Return the [X, Y] coordinate for the center point of the cell that contains the specified text.  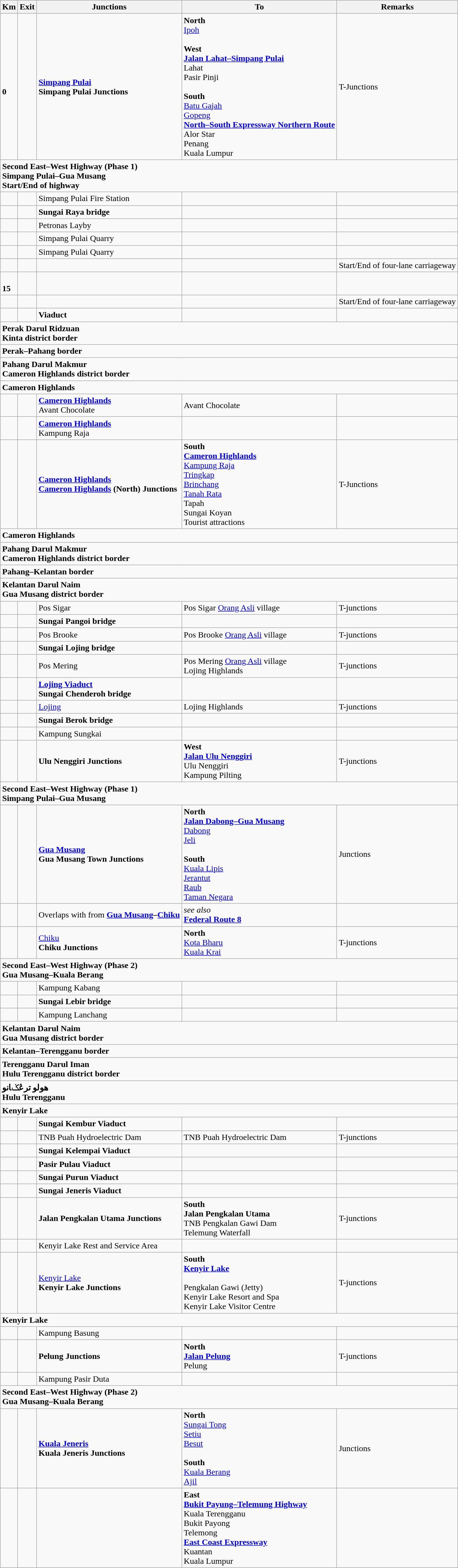
see also Federal Route 8 [259, 915]
Kampung Pasir Duta [109, 1379]
West Jalan Ulu NenggiriUlu NenggiriKampung Pilting [259, 761]
North IpohWest Jalan Lahat–Simpang Pulai Lahat Pasir PinjiSouth Batu Gajah Gopeng North–South Expressway Northern RouteAlor StarPenangKuala Lumpur [259, 87]
East Bukit Payung–Telemung Highway Kuala Terengganu Bukit Payong Telemong East Coast ExpresswayKuantanKuala Lumpur [259, 1528]
Km [9, 7]
SouthKenyir Lake Pengkalan Gawi (Jetty)Kenyir Lake Resort and SpaKenyir Lake Visitor Centre [259, 1283]
Sungai Purun Viaduct [109, 1177]
Pos Brooke Orang Asli village [259, 634]
Kampung Basung [109, 1333]
South Jalan Pengkalan UtamaTNB Pengkalan Gawi DamTelemung Waterfall [259, 1218]
Ulu Nenggiri Junctions [109, 761]
Jalan Pengkalan Utama Junctions [109, 1218]
Simpang Pulai Fire Station [109, 199]
Kenyir LakeKenyir Lake Junctions [109, 1283]
15 [9, 283]
Pos Sigar [109, 608]
Sungai Lebir bridge [109, 1001]
Sungai Kembur Viaduct [109, 1124]
Remarks [397, 7]
Pasir Pulau Viaduct [109, 1164]
Sungai Berok bridge [109, 720]
Cameron HighlandsKampung Raja [109, 428]
Pos Mering Orang Asli villageLojing Highlands [259, 666]
Kuala JenerisKuala Jeneris Junctions [109, 1448]
South Cameron Highlands Kampung Raja Tringkap Brinchang Tanah Rata Tapah Sungai KoyanTourist attractions [259, 484]
Sungai Pangoi bridge [109, 621]
Gua MusangGua Musang Town Junctions [109, 854]
Pos Sigar Orang Asli village [259, 608]
Terengganu Darul ImanHulu Terengganu district border [229, 1069]
Cameron HighlandsAvant Chocolate [109, 406]
ChikuChiku Junctions [109, 942]
Kampung Sungkai [109, 734]
Kampung Kabang [109, 988]
Pahang–Kelantan border [229, 572]
Perak Darul RidzuanKinta district border [229, 333]
Second East–West Highway (Phase 1)Simpang Pulai–Gua MusangStart/End of highway [229, 176]
Pos Brooke [109, 634]
Second East–West Highway (Phase 1)Simpang Pulai–Gua Musang [229, 794]
Exit [27, 7]
Kenyir Lake Rest and Service Area [109, 1246]
North Sungai Tong Setiu BesutSouth Kuala Berang Ajil [259, 1448]
Sungai Kelempai Viaduct [109, 1150]
North Jalan Dabong–Gua Musang Dabong JeliSouth Kuala Lipis Jerantut Raub Taman Negara [259, 854]
Viaduct [109, 315]
0 [9, 87]
Pos Mering [109, 666]
Lojing ViaductSungai Chenderoh bridge [109, 688]
Sungai Lojing bridge [109, 648]
Sungai Jeneris Viaduct [109, 1190]
Lojing Highlands [259, 707]
To [259, 7]
Petronas Layby [109, 225]
Kelantan–Terengganu border [229, 1051]
هولو ترڠݢانوHulu Terengganu [229, 1093]
Simpang PulaiSimpang Pulai Junctions [109, 87]
Sungai Raya bridge [109, 212]
Cameron HighlandsCameron Highlands (North) Junctions [109, 484]
North Kota Bharu Kuala Krai [259, 942]
North Jalan PelungPelung [259, 1356]
Avant Chocolate [259, 406]
Overlaps with from Gua Musang–Chiku [109, 915]
Lojing [109, 707]
Perak–Pahang border [229, 351]
Pelung Junctions [109, 1356]
Kampung Lanchang [109, 1015]
